For the text-containing cell, return its midpoint in [x, y] coordinate format. 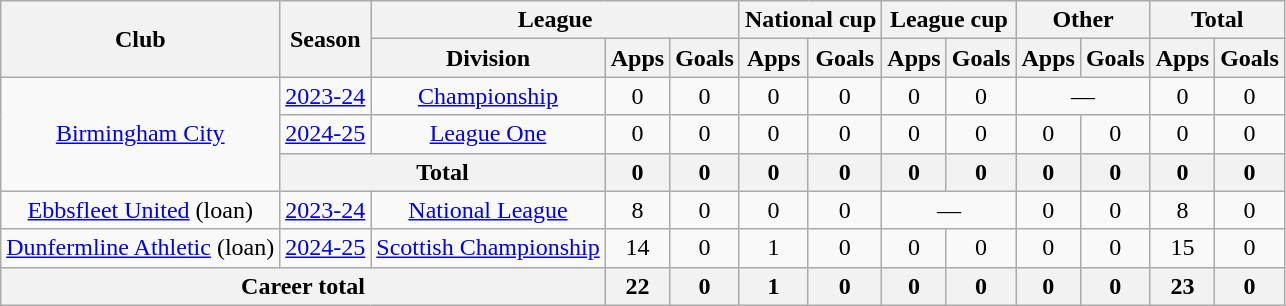
League [556, 20]
14 [637, 248]
Other [1083, 20]
Championship [488, 96]
Career total [303, 286]
National League [488, 210]
Birmingham City [140, 134]
Dunfermline Athletic (loan) [140, 248]
23 [1182, 286]
Ebbsfleet United (loan) [140, 210]
National cup [810, 20]
League One [488, 134]
Scottish Championship [488, 248]
League cup [949, 20]
Club [140, 39]
Division [488, 58]
15 [1182, 248]
22 [637, 286]
Season [326, 39]
